Capture the cell that displays the provided text and extract its [X, Y] central coordinate. 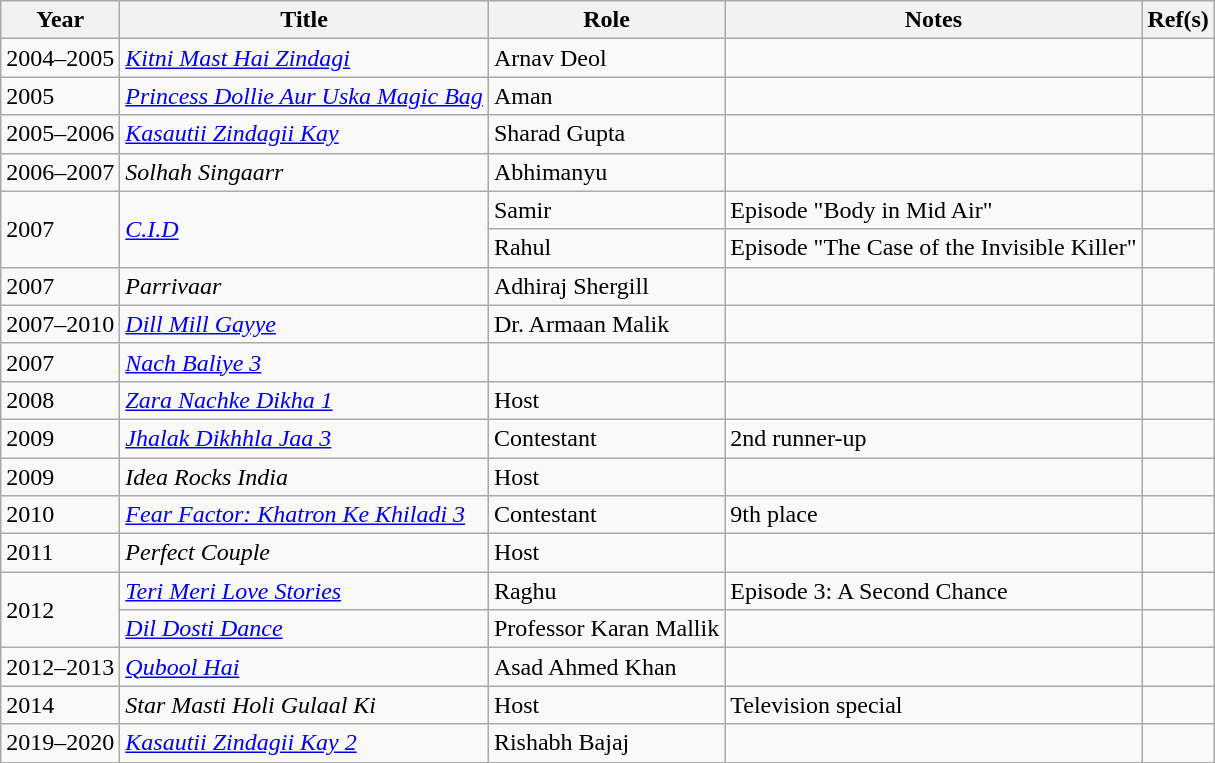
Role [606, 20]
Raghu [606, 591]
Fear Factor: Khatron Ke Khiladi 3 [304, 515]
2012–2013 [60, 667]
Kasautii Zindagii Kay [304, 134]
2006–2007 [60, 172]
2008 [60, 400]
Rahul [606, 248]
Teri Meri Love Stories [304, 591]
2014 [60, 705]
2010 [60, 515]
2005 [60, 96]
2012 [60, 610]
Samir [606, 210]
Year [60, 20]
2019–2020 [60, 743]
C.I.D [304, 229]
Rishabh Bajaj [606, 743]
Television special [934, 705]
9th place [934, 515]
Zara Nachke Dikha 1 [304, 400]
2nd runner-up [934, 438]
Qubool Hai [304, 667]
Kasautii Zindagii Kay 2 [304, 743]
Parrivaar [304, 286]
Jhalak Dikhhla Jaa 3 [304, 438]
2005–2006 [60, 134]
Episode "Body in Mid Air" [934, 210]
Sharad Gupta [606, 134]
Abhimanyu [606, 172]
Episode 3: A Second Chance [934, 591]
Dill Mill Gayye [304, 324]
Dil Dosti Dance [304, 629]
Notes [934, 20]
2011 [60, 553]
Episode "The Case of the Invisible Killer" [934, 248]
Perfect Couple [304, 553]
Solhah Singaarr [304, 172]
Dr. Armaan Malik [606, 324]
Star Masti Holi Gulaal Ki [304, 705]
Nach Baliye 3 [304, 362]
Ref(s) [1178, 20]
2007–2010 [60, 324]
2004–2005 [60, 58]
Idea Rocks India [304, 477]
Aman [606, 96]
Princess Dollie Aur Uska Magic Bag [304, 96]
Kitni Mast Hai Zindagi [304, 58]
Asad Ahmed Khan [606, 667]
Adhiraj Shergill [606, 286]
Title [304, 20]
Arnav Deol [606, 58]
Professor Karan Mallik [606, 629]
